From the cell containing the given text, extract its center point as [x, y] coordinate. 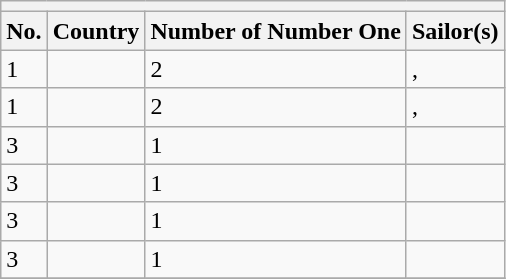
Sailor(s) [455, 31]
Number of Number One [276, 31]
Country [96, 31]
No. [24, 31]
